Determine the (x, y) coordinate at the center of the cell enclosing the given text.  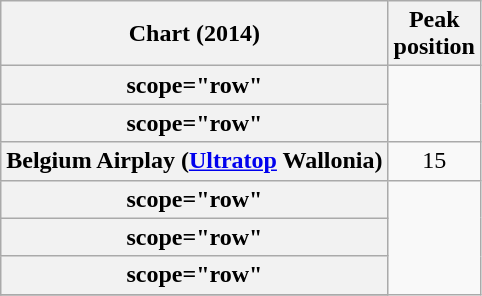
15 (434, 161)
Peakposition (434, 34)
Belgium Airplay (Ultratop Wallonia) (194, 161)
Chart (2014) (194, 34)
